Return the (x, y) coordinate for the center point of the cell that contains the specified text.  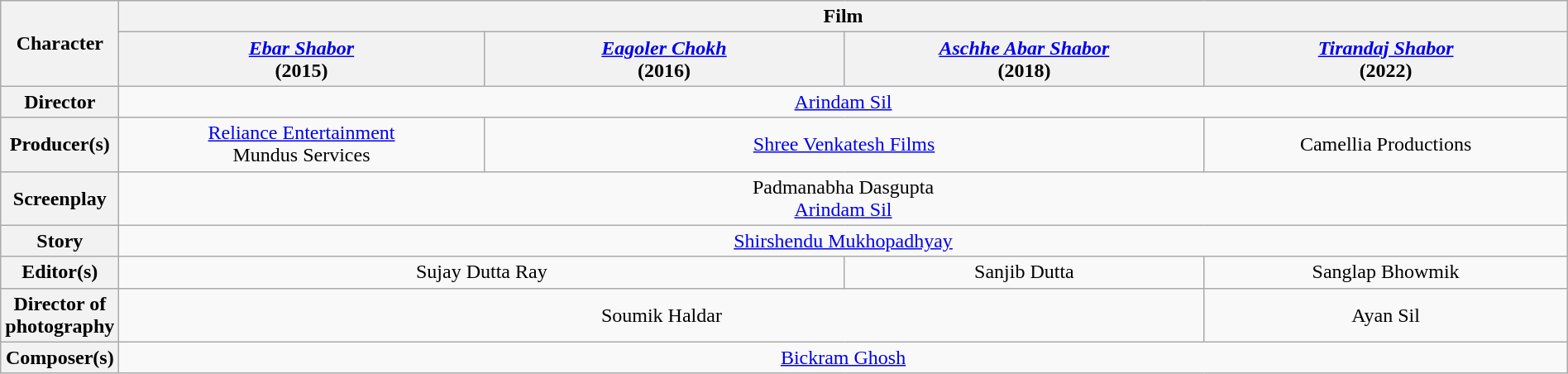
Film (844, 17)
Screenplay (60, 199)
Sujay Dutta Ray (481, 272)
Ayan Sil (1386, 314)
Editor(s) (60, 272)
Tirandaj Shabor(2022) (1386, 60)
Director (60, 102)
Sanjib Dutta (1024, 272)
Soumik Haldar (662, 314)
Bickram Ghosh (844, 357)
Director of photography (60, 314)
Composer(s) (60, 357)
Sanglap Bhowmik (1386, 272)
Camellia Productions (1386, 144)
Character (60, 43)
Arindam Sil (844, 102)
Aschhe Abar Shabor(2018) (1024, 60)
Ebar Shabor (2015) (301, 60)
Shree Venkatesh Films (844, 144)
Reliance EntertainmentMundus Services (301, 144)
Shirshendu Mukhopadhyay (844, 241)
Producer(s) (60, 144)
Story (60, 241)
Eagoler Chokh (2016) (664, 60)
Padmanabha Dasgupta Arindam Sil (844, 199)
